Return [x, y] of the center of cell containing provided text 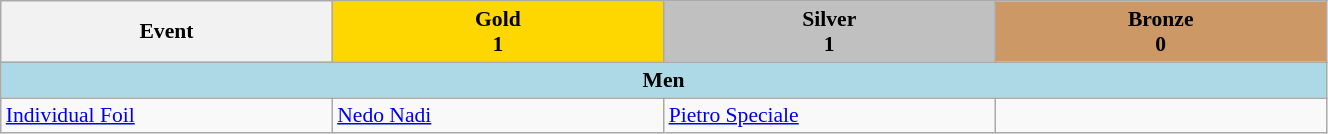
Bronze0 [1160, 32]
Men [664, 80]
Gold1 [498, 32]
Silver1 [830, 32]
Pietro Speciale [830, 116]
Event [166, 32]
Nedo Nadi [498, 116]
Individual Foil [166, 116]
